Provide the [x, y] coordinate of the cell's center where the given text is located.  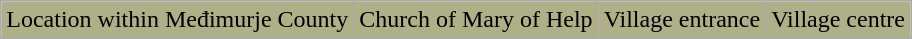
Village centre [838, 20]
Village entrance [682, 20]
Church of Mary of Help [476, 20]
Location within Međimurje County [178, 20]
